Capture the cell that displays the provided text and extract its (X, Y) central coordinate. 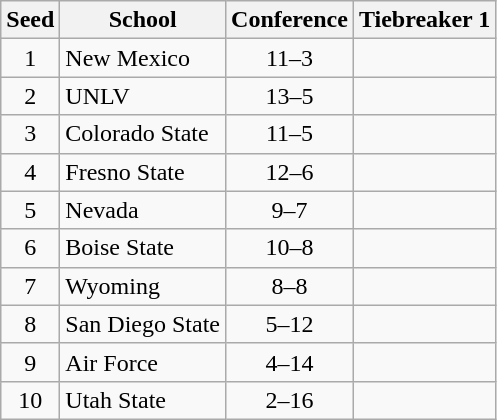
Seed (30, 20)
9–7 (290, 210)
8–8 (290, 286)
San Diego State (143, 324)
5–12 (290, 324)
6 (30, 248)
7 (30, 286)
5 (30, 210)
10 (30, 400)
4–14 (290, 362)
Colorado State (143, 134)
9 (30, 362)
11–3 (290, 58)
Wyoming (143, 286)
8 (30, 324)
Utah State (143, 400)
2–16 (290, 400)
Boise State (143, 248)
2 (30, 96)
12–6 (290, 172)
1 (30, 58)
Conference (290, 20)
13–5 (290, 96)
Fresno State (143, 172)
11–5 (290, 134)
Tiebreaker 1 (424, 20)
Nevada (143, 210)
New Mexico (143, 58)
10–8 (290, 248)
4 (30, 172)
Air Force (143, 362)
UNLV (143, 96)
School (143, 20)
3 (30, 134)
